Detect which cell encompasses the target text, then output its (X, Y) center coordinate. 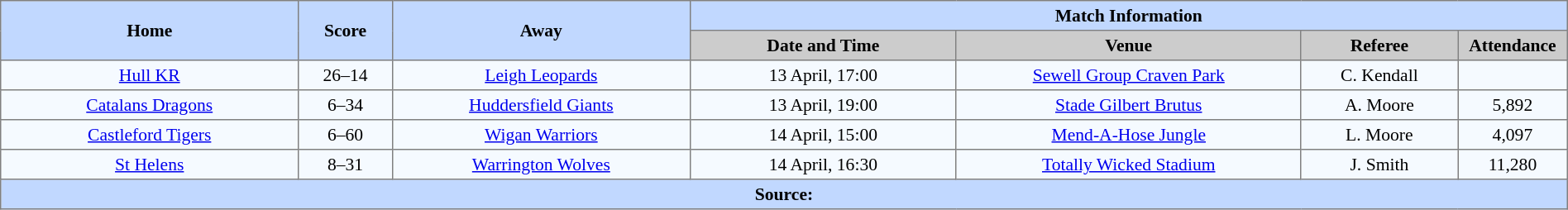
5,892 (1513, 105)
Wigan Warriors (541, 135)
11,280 (1513, 165)
Home (150, 31)
6–34 (346, 105)
Stade Gilbert Brutus (1128, 105)
14 April, 15:00 (823, 135)
Referee (1379, 45)
L. Moore (1379, 135)
Catalans Dragons (150, 105)
A. Moore (1379, 105)
6–60 (346, 135)
St Helens (150, 165)
Sewell Group Craven Park (1128, 75)
13 April, 17:00 (823, 75)
8–31 (346, 165)
Castleford Tigers (150, 135)
Attendance (1513, 45)
Date and Time (823, 45)
Score (346, 31)
Mend-A-Hose Jungle (1128, 135)
13 April, 19:00 (823, 105)
Venue (1128, 45)
Hull KR (150, 75)
Source: (784, 194)
Warrington Wolves (541, 165)
Huddersfield Giants (541, 105)
Totally Wicked Stadium (1128, 165)
14 April, 16:30 (823, 165)
26–14 (346, 75)
Leigh Leopards (541, 75)
J. Smith (1379, 165)
C. Kendall (1379, 75)
Match Information (1128, 16)
4,097 (1513, 135)
Away (541, 31)
